Scan for the cell matching the given text and deliver its [x, y] coordinate at center. 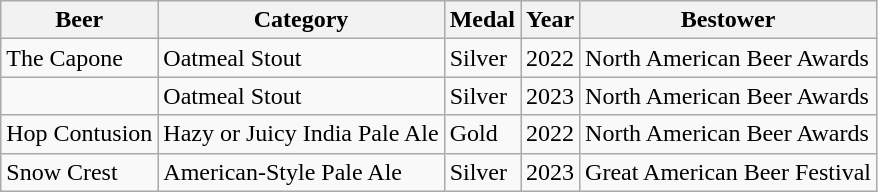
Year [550, 20]
The Capone [80, 58]
Snow Crest [80, 172]
Beer [80, 20]
Hazy or Juicy India Pale Ale [301, 134]
Category [301, 20]
Great American Beer Festival [728, 172]
Gold [482, 134]
Medal [482, 20]
Hop Contusion [80, 134]
American-Style Pale Ale [301, 172]
Bestower [728, 20]
